Scan for the cell matching the given text and deliver its [X, Y] coordinate at center. 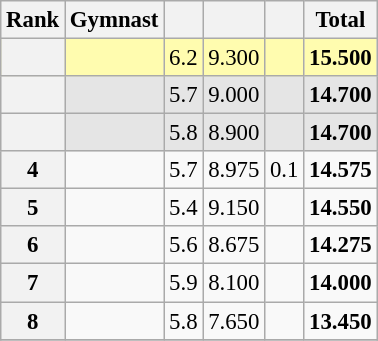
14.575 [340, 170]
5.6 [184, 245]
4 [33, 170]
9.000 [234, 95]
Rank [33, 20]
0.1 [284, 170]
5.9 [184, 283]
14.275 [340, 245]
8.975 [234, 170]
14.550 [340, 208]
5.4 [184, 208]
8.900 [234, 133]
Total [340, 20]
6.2 [184, 58]
8 [33, 321]
9.150 [234, 208]
14.000 [340, 283]
Gymnast [114, 20]
5 [33, 208]
6 [33, 245]
9.300 [234, 58]
7 [33, 283]
13.450 [340, 321]
8.675 [234, 245]
8.100 [234, 283]
7.650 [234, 321]
15.500 [340, 58]
